Search for the cell housing the specified text and yield its [x, y] center coordinate. 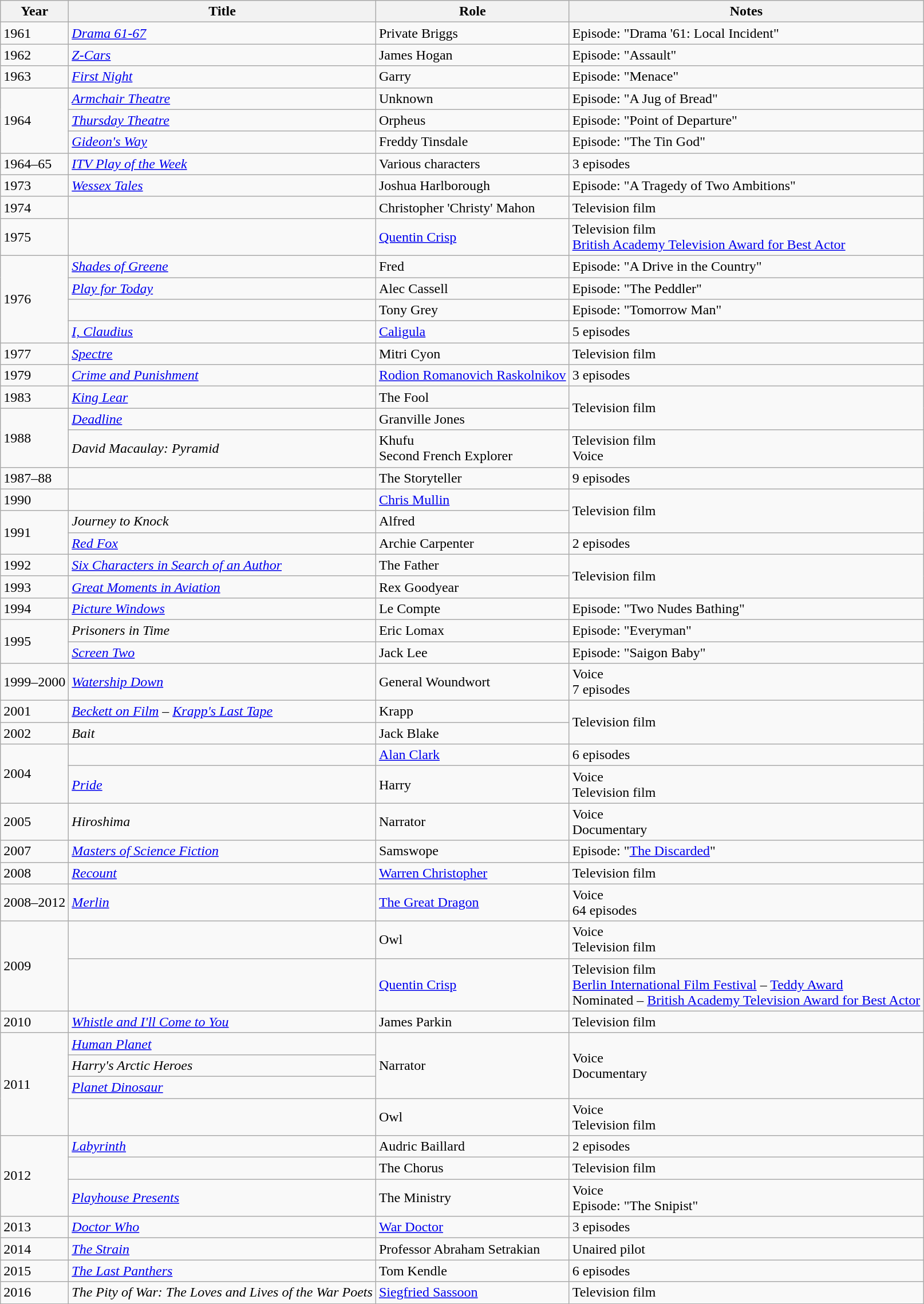
Deadline [222, 419]
2008–2012 [34, 902]
2013 [34, 1227]
Freddy Tinsdale [472, 142]
Unknown [472, 98]
1983 [34, 397]
The Father [472, 565]
Mitri Cyon [472, 354]
1990 [34, 500]
David Macaulay: Pyramid [222, 449]
Jack Lee [472, 652]
Rodion Romanovich Raskolnikov [472, 376]
Watership Down [222, 682]
Beckett on Film – Krapp's Last Tape [222, 712]
Great Moments in Aviation [222, 587]
1999–2000 [34, 682]
Recount [222, 873]
Warren Christopher [472, 873]
2002 [34, 733]
Episode: "Assault" [747, 55]
Notes [747, 11]
Shades of Greene [222, 266]
2012 [34, 1176]
Crime and Punishment [222, 376]
1976 [34, 299]
Merlin [222, 902]
First Night [222, 77]
Episode: "Saigon Baby" [747, 652]
Tom Kendle [472, 1271]
Picture Windows [222, 608]
Spectre [222, 354]
Tony Grey [472, 310]
Professor Abraham Setrakian [472, 1249]
2009 [34, 966]
Various characters [472, 164]
Drama 61-67 [222, 33]
Caligula [472, 332]
1992 [34, 565]
1962 [34, 55]
2010 [34, 1022]
Siegfried Sassoon [472, 1293]
Episode: "A Tragedy of Two Ambitions" [747, 185]
Doctor Who [222, 1227]
Jack Blake [472, 733]
The Fool [472, 397]
Granville Jones [472, 419]
Play for Today [222, 288]
Krapp [472, 712]
ITV Play of the Week [222, 164]
Planet Dinosaur [222, 1087]
2016 [34, 1293]
Le Compte [472, 608]
2007 [34, 851]
The Storyteller [472, 478]
Labyrinth [222, 1147]
2001 [34, 712]
1979 [34, 376]
Wessex Tales [222, 185]
The Last Panthers [222, 1271]
General Woundwort [472, 682]
Human Planet [222, 1044]
Alfred [472, 521]
Alan Clark [472, 755]
Whistle and I'll Come to You [222, 1022]
James Hogan [472, 55]
Joshua Harlborough [472, 185]
Voice7 episodes [747, 682]
Role [472, 11]
The Chorus [472, 1168]
Episode: "Everyman" [747, 630]
Prisoners in Time [222, 630]
2011 [34, 1084]
Six Characters in Search of an Author [222, 565]
Episode: "The Discarded" [747, 851]
Title [222, 11]
Private Briggs [472, 33]
Episode: "The Tin God" [747, 142]
Episode: "Tomorrow Man" [747, 310]
Episode: "A Jug of Bread" [747, 98]
9 episodes [747, 478]
Journey to Knock [222, 521]
Z-Cars [222, 55]
The Pity of War: The Loves and Lives of the War Poets [222, 1293]
Rex Goodyear [472, 587]
1977 [34, 354]
2015 [34, 1271]
1964–65 [34, 164]
Bait [222, 733]
5 episodes [747, 332]
King Lear [222, 397]
Audric Baillard [472, 1147]
1991 [34, 532]
1964 [34, 120]
Thursday Theatre [222, 120]
2008 [34, 873]
Year [34, 11]
Fred [472, 266]
Harry's Arctic Heroes [222, 1065]
Television filmBritish Academy Television Award for Best Actor [747, 237]
2005 [34, 822]
1994 [34, 608]
1961 [34, 33]
1963 [34, 77]
Episode: "Two Nudes Bathing" [747, 608]
Eric Lomax [472, 630]
1987–88 [34, 478]
Samswope [472, 851]
The Great Dragon [472, 902]
Armchair Theatre [222, 98]
2014 [34, 1249]
1995 [34, 641]
Television filmVoice [747, 449]
Alec Cassell [472, 288]
Episode: "Menace" [747, 77]
KhufuSecond French Explorer [472, 449]
James Parkin [472, 1022]
Red Fox [222, 543]
2004 [34, 774]
Gideon's Way [222, 142]
I, Claudius [222, 332]
VoiceEpisode: "The Snipist" [747, 1198]
Episode: "Point of Departure" [747, 120]
1973 [34, 185]
Playhouse Presents [222, 1198]
Screen Two [222, 652]
Chris Mullin [472, 500]
1993 [34, 587]
Unaired pilot [747, 1249]
War Doctor [472, 1227]
1975 [34, 237]
Voice64 episodes [747, 902]
Hiroshima [222, 822]
1988 [34, 437]
The Strain [222, 1249]
Masters of Science Fiction [222, 851]
Episode: "Drama '61: Local Incident" [747, 33]
The Ministry [472, 1198]
Pride [222, 784]
Episode: "The Peddler" [747, 288]
Episode: "A Drive in the Country" [747, 266]
1974 [34, 207]
Harry [472, 784]
Christopher 'Christy' Mahon [472, 207]
Garry [472, 77]
Television filmBerlin International Film Festival – Teddy AwardNominated – British Academy Television Award for Best Actor [747, 985]
Orpheus [472, 120]
Archie Carpenter [472, 543]
